Scan for the cell matching the given text and deliver its [x, y] coordinate at center. 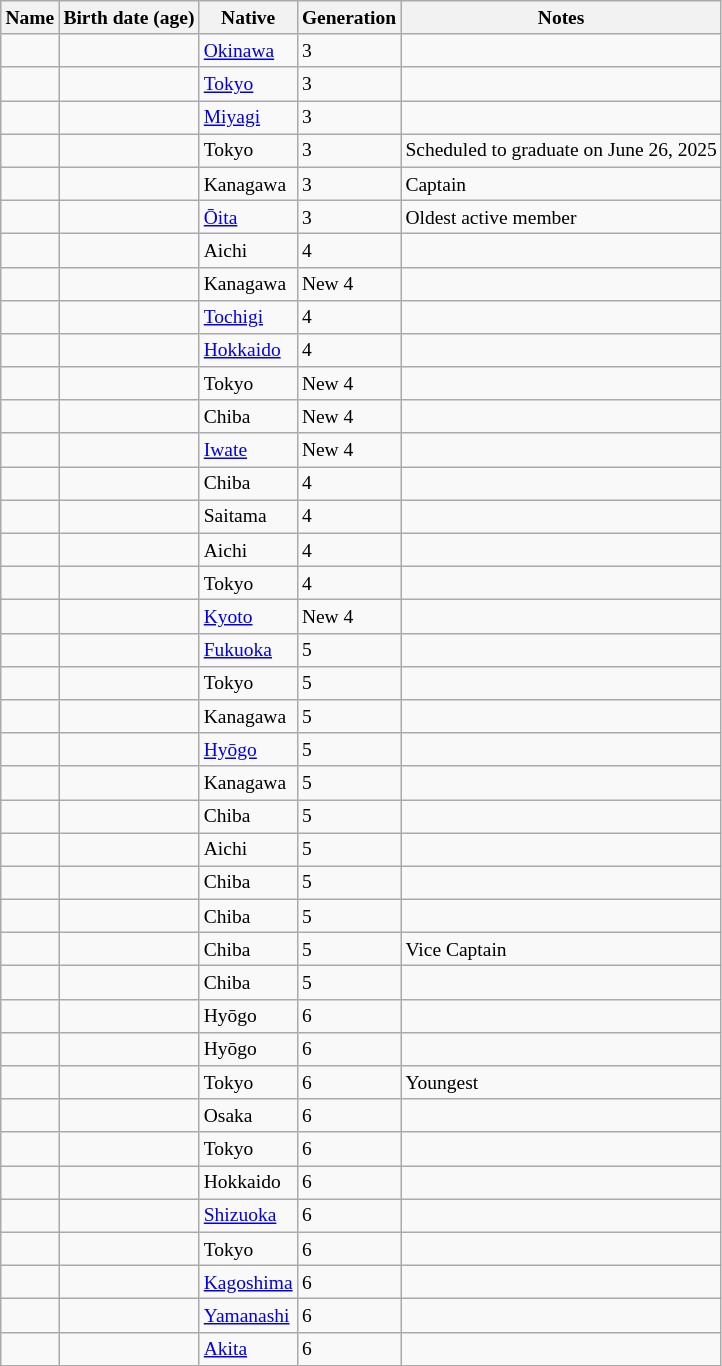
Kyoto [248, 616]
Kagoshima [248, 1282]
Name [30, 18]
Oldest active member [562, 216]
Tochigi [248, 316]
Shizuoka [248, 1216]
Fukuoka [248, 650]
Birth date (age) [129, 18]
Saitama [248, 516]
Osaka [248, 1116]
Yamanashi [248, 1316]
Captain [562, 184]
Akita [248, 1348]
Iwate [248, 450]
Miyagi [248, 118]
Scheduled to graduate on June 26, 2025 [562, 150]
Native [248, 18]
Generation [349, 18]
Ōita [248, 216]
Vice Captain [562, 950]
Okinawa [248, 50]
Youngest [562, 1082]
Notes [562, 18]
